Output the (X, Y) coordinate of the center of the cell containing the given text.  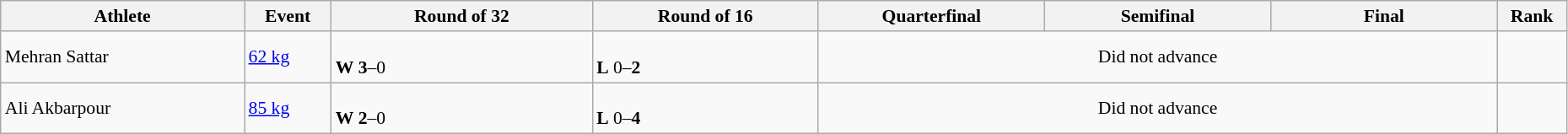
Round of 16 (705, 16)
W 2–0 (462, 108)
Final (1384, 16)
L 0–4 (705, 108)
L 0–2 (705, 57)
85 kg (288, 108)
Rank (1532, 16)
62 kg (288, 57)
Athlete (123, 16)
Round of 32 (462, 16)
W 3–0 (462, 57)
Mehran Sattar (123, 57)
Event (288, 16)
Ali Akbarpour (123, 108)
Quarterfinal (931, 16)
Semifinal (1157, 16)
